Provide the [X, Y] coordinate of the cell's center where the given text is located.  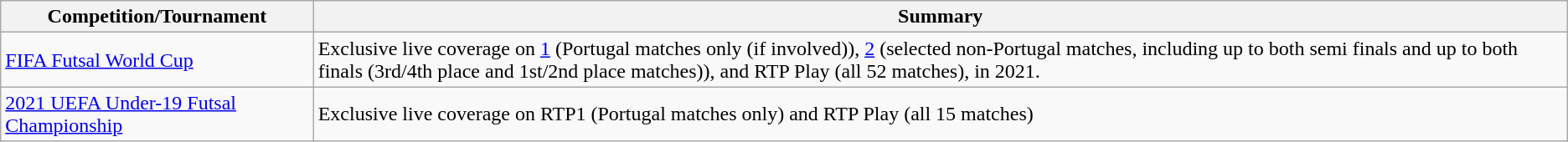
Competition/Tournament [157, 17]
2021 UEFA Under-19 Futsal Championship [157, 114]
Exclusive live coverage on RTP1 (Portugal matches only) and RTP Play (all 15 matches) [940, 114]
FIFA Futsal World Cup [157, 60]
Summary [940, 17]
